Return the [x, y] coordinate for the center point of the cell that contains the specified text.  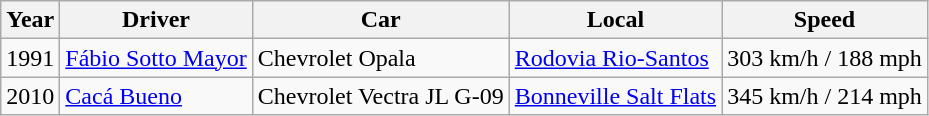
Bonneville Salt Flats [615, 96]
Year [30, 20]
1991 [30, 58]
Speed [825, 20]
Chevrolet Opala [380, 58]
Driver [156, 20]
Local [615, 20]
345 km/h / 214 mph [825, 96]
Chevrolet Vectra JL G-09 [380, 96]
Cacá Bueno [156, 96]
Rodovia Rio-Santos [615, 58]
2010 [30, 96]
303 km/h / 188 mph [825, 58]
Fábio Sotto Mayor [156, 58]
Car [380, 20]
